Determine the (x, y) coordinate at the center of the cell enclosing the given text.  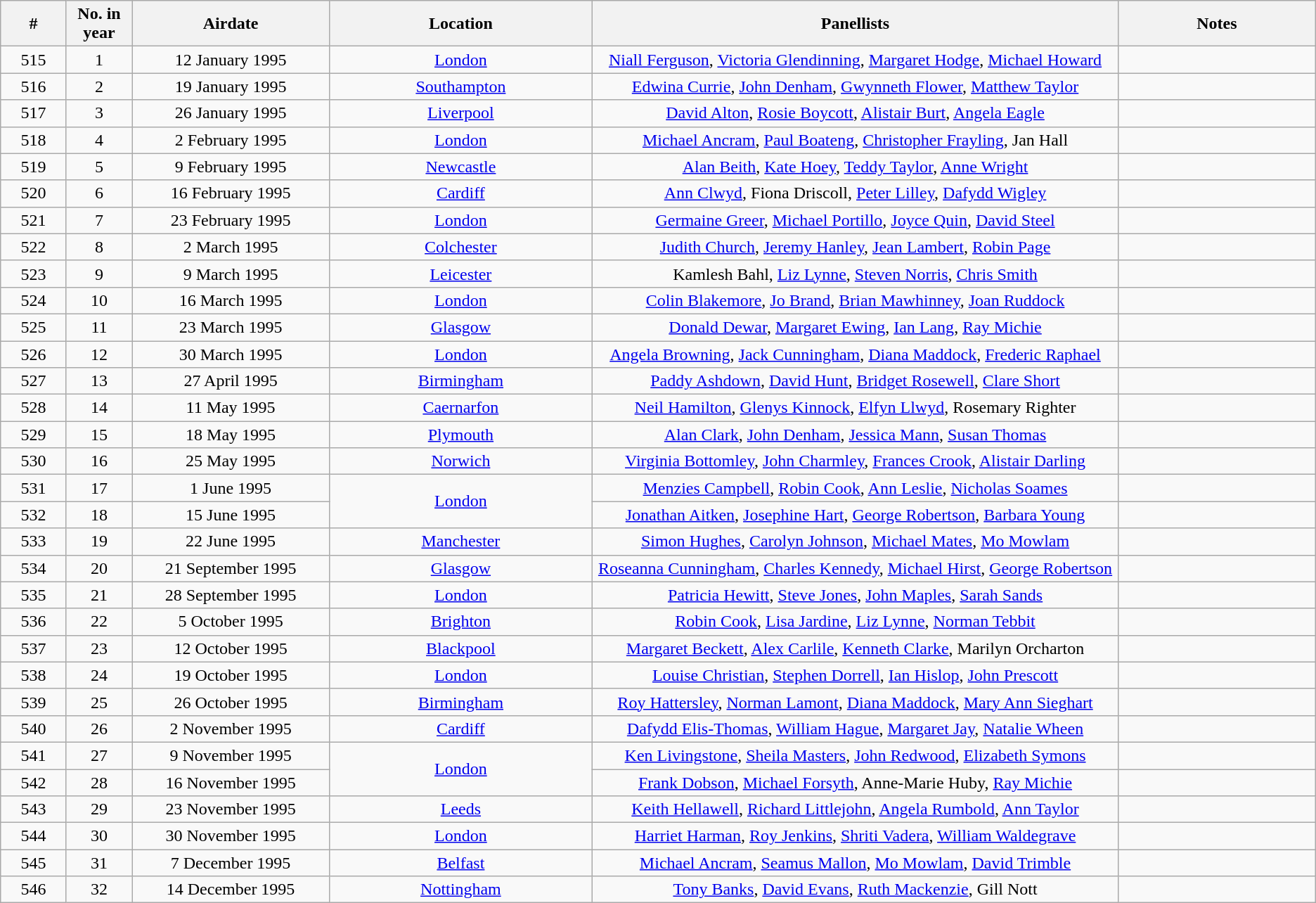
Donald Dewar, Margaret Ewing, Ian Lang, Ray Michie (855, 327)
536 (34, 622)
Angela Browning, Jack Cunningham, Diana Maddock, Frederic Raphael (855, 354)
15 (99, 435)
Virginia Bottomley, John Charmley, Frances Crook, Alistair Darling (855, 461)
Ken Livingstone, Sheila Masters, John Redwood, Elizabeth Symons (855, 755)
13 (99, 381)
Patricia Hewitt, Steve Jones, John Maples, Sarah Sands (855, 595)
15 June 1995 (231, 515)
12 October 1995 (231, 648)
2 February 1995 (231, 140)
541 (34, 755)
23 March 1995 (231, 327)
Dafydd Elis-Thomas, William Hague, Margaret Jay, Natalie Wheen (855, 729)
1 June 1995 (231, 488)
20 (99, 568)
30 November 1995 (231, 836)
538 (34, 675)
528 (34, 408)
16 (99, 461)
Michael Ancram, Paul Boateng, Christopher Frayling, Jan Hall (855, 140)
Niall Ferguson, Victoria Glendinning, Margaret Hodge, Michael Howard (855, 60)
516 (34, 87)
537 (34, 648)
542 (34, 783)
534 (34, 568)
5 (99, 167)
Frank Dobson, Michael Forsyth, Anne-Marie Huby, Ray Michie (855, 783)
Simon Hughes, Carolyn Johnson, Michael Mates, Mo Mowlam (855, 542)
Blackpool (460, 648)
Kamlesh Bahl, Liz Lynne, Steven Norris, Chris Smith (855, 274)
# (34, 24)
524 (34, 300)
518 (34, 140)
7 December 1995 (231, 863)
517 (34, 113)
Newcastle (460, 167)
Leeds (460, 809)
535 (34, 595)
Robin Cook, Lisa Jardine, Liz Lynne, Norman Tebbit (855, 622)
22 (99, 622)
23 February 1995 (231, 220)
10 (99, 300)
21 (99, 595)
Colin Blakemore, Jo Brand, Brian Mawhinney, Joan Ruddock (855, 300)
23 (99, 648)
Michael Ancram, Seamus Mallon, Mo Mowlam, David Trimble (855, 863)
531 (34, 488)
12 January 1995 (231, 60)
Louise Christian, Stephen Dorrell, Ian Hislop, John Prescott (855, 675)
9 (99, 274)
28 September 1995 (231, 595)
17 (99, 488)
Alan Clark, John Denham, Jessica Mann, Susan Thomas (855, 435)
529 (34, 435)
Liverpool (460, 113)
525 (34, 327)
Roseanna Cunningham, Charles Kennedy, Michael Hirst, George Robertson (855, 568)
No. in year (99, 24)
523 (34, 274)
522 (34, 247)
Airdate (231, 24)
Neil Hamilton, Glenys Kinnock, Elfyn Llwyd, Rosemary Righter (855, 408)
Notes (1218, 24)
11 (99, 327)
533 (34, 542)
540 (34, 729)
Nottingham (460, 890)
9 November 1995 (231, 755)
14 (99, 408)
2 (99, 87)
Location (460, 24)
Harriet Harman, Roy Jenkins, Shriti Vadera, William Waldegrave (855, 836)
Germaine Greer, Michael Portillo, Joyce Quin, David Steel (855, 220)
Tony Banks, David Evans, Ruth Mackenzie, Gill Nott (855, 890)
Norwich (460, 461)
26 October 1995 (231, 702)
Menzies Campbell, Robin Cook, Ann Leslie, Nicholas Soames (855, 488)
543 (34, 809)
27 (99, 755)
9 February 1995 (231, 167)
30 (99, 836)
Southampton (460, 87)
31 (99, 863)
27 April 1995 (231, 381)
526 (34, 354)
Caernarfon (460, 408)
Manchester (460, 542)
23 November 1995 (231, 809)
11 May 1995 (231, 408)
521 (34, 220)
18 (99, 515)
25 (99, 702)
21 September 1995 (231, 568)
Brighton (460, 622)
Margaret Beckett, Alex Carlile, Kenneth Clarke, Marilyn Orcharton (855, 648)
29 (99, 809)
12 (99, 354)
19 October 1995 (231, 675)
Ann Clwyd, Fiona Driscoll, Peter Lilley, Dafydd Wigley (855, 193)
Jonathan Aitken, Josephine Hart, George Robertson, Barbara Young (855, 515)
Colchester (460, 247)
4 (99, 140)
515 (34, 60)
7 (99, 220)
18 May 1995 (231, 435)
545 (34, 863)
Alan Beith, Kate Hoey, Teddy Taylor, Anne Wright (855, 167)
Panellists (855, 24)
532 (34, 515)
546 (34, 890)
527 (34, 381)
Belfast (460, 863)
2 March 1995 (231, 247)
16 March 1995 (231, 300)
Edwina Currie, John Denham, Gwynneth Flower, Matthew Taylor (855, 87)
28 (99, 783)
32 (99, 890)
14 December 1995 (231, 890)
530 (34, 461)
519 (34, 167)
539 (34, 702)
9 March 1995 (231, 274)
19 (99, 542)
5 October 1995 (231, 622)
6 (99, 193)
16 November 1995 (231, 783)
22 June 1995 (231, 542)
3 (99, 113)
Roy Hattersley, Norman Lamont, Diana Maddock, Mary Ann Sieghart (855, 702)
Judith Church, Jeremy Hanley, Jean Lambert, Robin Page (855, 247)
25 May 1995 (231, 461)
Plymouth (460, 435)
520 (34, 193)
26 (99, 729)
26 January 1995 (231, 113)
19 January 1995 (231, 87)
16 February 1995 (231, 193)
1 (99, 60)
30 March 1995 (231, 354)
24 (99, 675)
Paddy Ashdown, David Hunt, Bridget Rosewell, Clare Short (855, 381)
Keith Hellawell, Richard Littlejohn, Angela Rumbold, Ann Taylor (855, 809)
David Alton, Rosie Boycott, Alistair Burt, Angela Eagle (855, 113)
544 (34, 836)
2 November 1995 (231, 729)
8 (99, 247)
Leicester (460, 274)
